Search for the cell housing the specified text and yield its [X, Y] center coordinate. 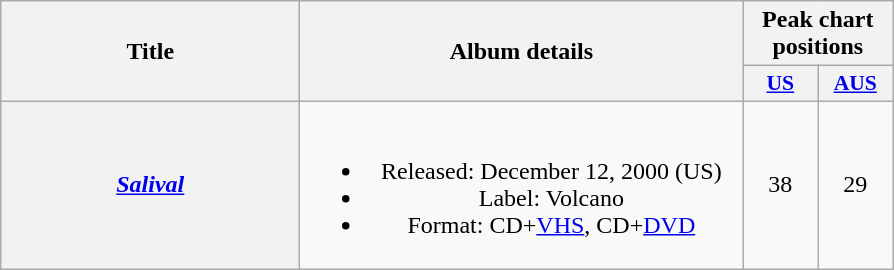
AUS [856, 84]
Title [150, 52]
29 [856, 184]
Released: December 12, 2000 (US)Label: VolcanoFormat: CD+VHS, CD+DVD [522, 184]
US [780, 84]
38 [780, 184]
Salival [150, 184]
Peak chart positions [818, 34]
Album details [522, 52]
